Return the [x, y] coordinate for the center point of the cell that contains the specified text.  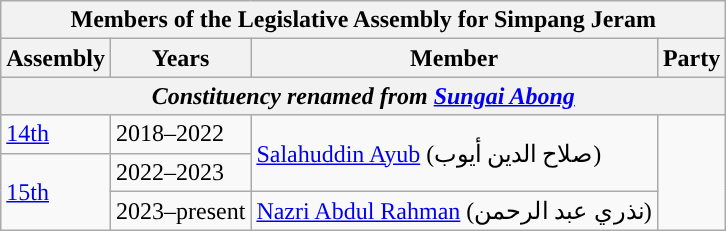
2023–present [180, 211]
15th [56, 192]
Constituency renamed from Sungai Abong [364, 96]
14th [56, 134]
Members of the Legislative Assembly for Simpang Jeram [364, 20]
Assembly [56, 58]
Party [691, 58]
2022–2023 [180, 172]
2018–2022 [180, 134]
Salahuddin Ayub (صلاح الدين أيوب) [454, 153]
Nazri Abdul Rahman (نذري عبد الرحمن) [454, 211]
Member [454, 58]
Years [180, 58]
